Output the (X, Y) coordinate of the center of the cell containing the given text.  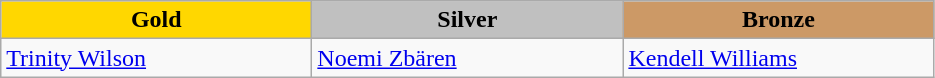
Trinity Wilson (156, 58)
Bronze (778, 20)
Noemi Zbären (468, 58)
Kendell Williams (778, 58)
Silver (468, 20)
Gold (156, 20)
